Find where the given text appears and provide that cell's center as [x, y] coordinate. 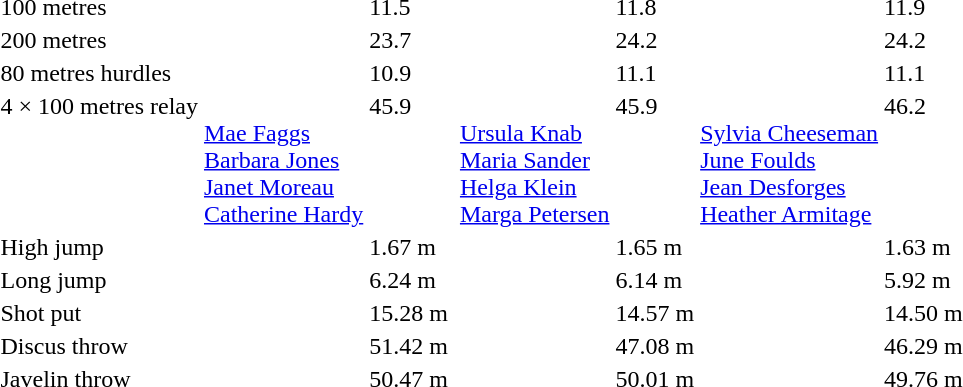
15.28 m [412, 313]
23.7 [412, 40]
Ursula KnabMaria SanderHelga KleinMarga Petersen [534, 160]
47.08 m [655, 346]
1.65 m [655, 247]
Mae FaggsBarbara JonesJanet MoreauCatherine Hardy [283, 160]
11.1 [655, 73]
1.67 m [412, 247]
Sylvia CheesemanJune FouldsJean DesforgesHeather Armitage [790, 160]
6.24 m [412, 280]
10.9 [412, 73]
6.14 m [655, 280]
51.42 m [412, 346]
14.57 m [655, 313]
24.2 [655, 40]
